Scan for the cell matching the given text and deliver its [X, Y] coordinate at center. 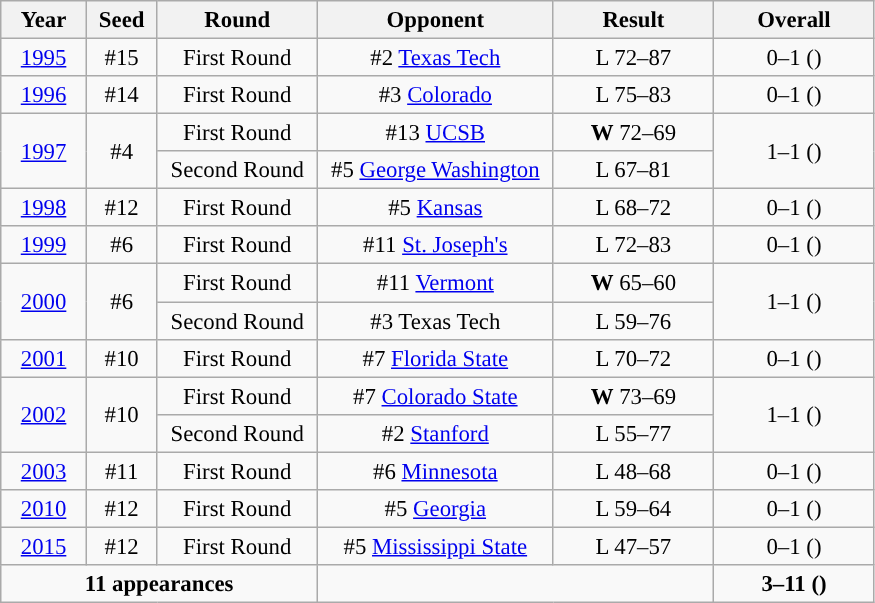
Seed [122, 20]
11 appearances [160, 584]
2000 [44, 302]
#11 St. Joseph's [436, 245]
#5 Georgia [436, 509]
3–11 () [794, 584]
Round [238, 20]
2001 [44, 358]
1998 [44, 208]
L 72–83 [634, 245]
#6 Minnesota [436, 471]
1997 [44, 152]
L 67–81 [634, 170]
L 55–77 [634, 433]
#7 Colorado State [436, 396]
L 47–57 [634, 546]
L 72–87 [634, 58]
2015 [44, 546]
#3 Colorado [436, 95]
Result [634, 20]
#11 Vermont [436, 283]
#14 [122, 95]
1996 [44, 95]
2002 [44, 414]
L 75–83 [634, 95]
W 65–60 [634, 283]
L 59–76 [634, 321]
L 68–72 [634, 208]
L 59–64 [634, 509]
#7 Florida State [436, 358]
#5 Kansas [436, 208]
Overall [794, 20]
2010 [44, 509]
2003 [44, 471]
#15 [122, 58]
Opponent [436, 20]
1999 [44, 245]
#3 Texas Tech [436, 321]
#13 UCSB [436, 133]
#2 Stanford [436, 433]
L 70–72 [634, 358]
L 48–68 [634, 471]
Year [44, 20]
1995 [44, 58]
W 73–69 [634, 396]
#5 George Washington [436, 170]
#5 Mississippi State [436, 546]
W 72–69 [634, 133]
#4 [122, 152]
#11 [122, 471]
#2 Texas Tech [436, 58]
